Pinpoint the cell where the given text exists, returning its [X, Y] midpoint coordinate. 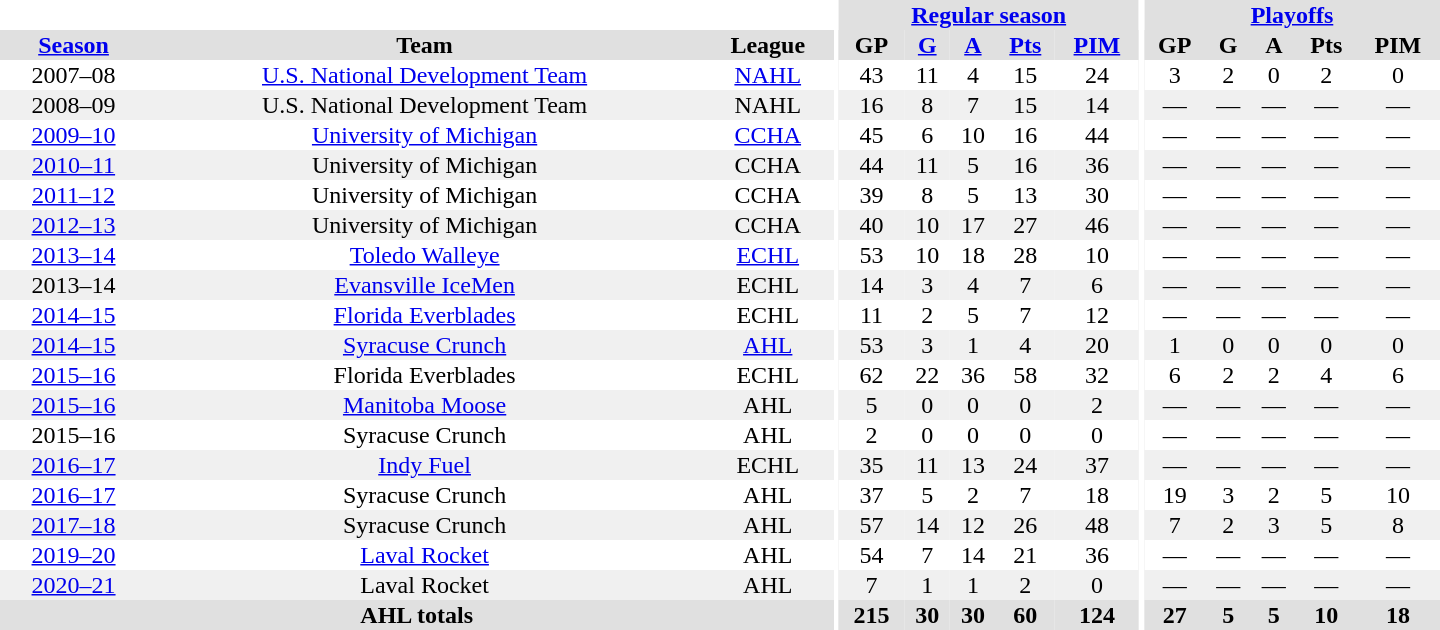
43 [871, 75]
Regular season [988, 15]
2007–08 [74, 75]
57 [871, 525]
28 [1026, 255]
215 [871, 615]
Team [424, 45]
35 [871, 465]
26 [1026, 525]
62 [871, 375]
2011–12 [74, 195]
54 [871, 555]
2010–11 [74, 165]
45 [871, 135]
2012–13 [74, 225]
19 [1174, 495]
2008–09 [74, 105]
Season [74, 45]
21 [1026, 555]
Toledo Walleye [424, 255]
39 [871, 195]
58 [1026, 375]
2009–10 [74, 135]
124 [1097, 615]
20 [1097, 345]
2019–20 [74, 555]
48 [1097, 525]
Evansville IceMen [424, 285]
17 [973, 225]
40 [871, 225]
2017–18 [74, 525]
46 [1097, 225]
Playoffs [1292, 15]
AHL totals [416, 615]
Manitoba Moose [424, 405]
League [768, 45]
60 [1026, 615]
22 [927, 375]
2020–21 [74, 585]
32 [1097, 375]
Indy Fuel [424, 465]
